Find where the given text appears and provide that cell's center as (x, y) coordinate. 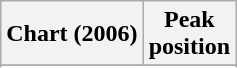
Chart (2006) (72, 34)
Peakposition (189, 34)
